Output the (x, y) coordinate of the center of the cell containing the given text.  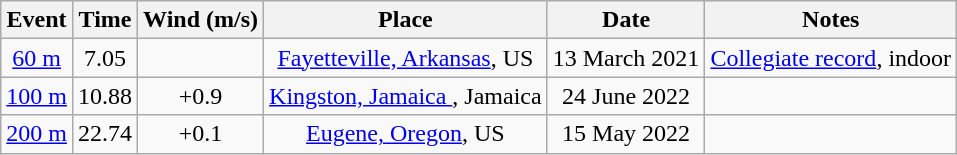
60 m (37, 58)
22.74 (104, 134)
Notes (831, 20)
Wind (m/s) (201, 20)
Kingston, Jamaica , Jamaica (406, 96)
Event (37, 20)
Time (104, 20)
Place (406, 20)
+0.1 (201, 134)
13 March 2021 (626, 58)
Collegiate record, indoor (831, 58)
Fayetteville, Arkansas, US (406, 58)
24 June 2022 (626, 96)
200 m (37, 134)
10.88 (104, 96)
+0.9 (201, 96)
Eugene, Oregon, US (406, 134)
7.05 (104, 58)
15 May 2022 (626, 134)
100 m (37, 96)
Date (626, 20)
